From the cell containing the given text, extract its center point as [x, y] coordinate. 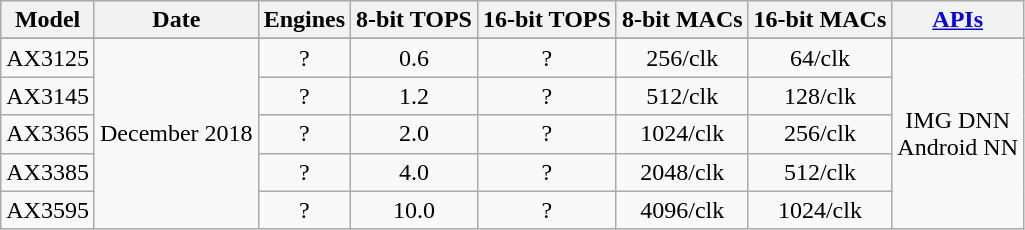
4.0 [414, 172]
AX3595 [48, 210]
8-bit TOPS [414, 20]
Model [48, 20]
Date [176, 20]
64/clk [820, 58]
4096/clk [682, 210]
2.0 [414, 134]
AX3365 [48, 134]
8-bit MACs [682, 20]
10.0 [414, 210]
December 2018 [176, 134]
2048/clk [682, 172]
16-bit MACs [820, 20]
IMG DNNAndroid NN [958, 134]
128/clk [820, 96]
Engines [304, 20]
AX3125 [48, 58]
0.6 [414, 58]
1.2 [414, 96]
APIs [958, 20]
AX3145 [48, 96]
16-bit TOPS [546, 20]
AX3385 [48, 172]
